Return (X, Y) of the center of cell containing provided text 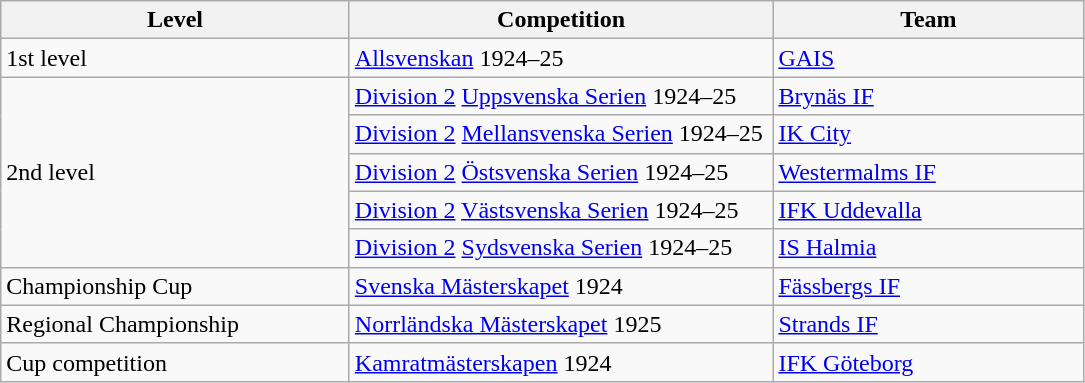
Kamratmästerskapen 1924 (561, 362)
IFK Uddevalla (928, 210)
1st level (176, 58)
Championship Cup (176, 286)
IK City (928, 134)
Division 2 Uppsvenska Serien 1924–25 (561, 96)
Allsvenskan 1924–25 (561, 58)
Westermalms IF (928, 172)
Division 2 Östsvenska Serien 1924–25 (561, 172)
Team (928, 20)
Competition (561, 20)
Fässbergs IF (928, 286)
Brynäs IF (928, 96)
Division 2 Mellansvenska Serien 1924–25 (561, 134)
GAIS (928, 58)
2nd level (176, 172)
Regional Championship (176, 324)
Cup competition (176, 362)
Norrländska Mästerskapet 1925 (561, 324)
Division 2 Sydsvenska Serien 1924–25 (561, 248)
Level (176, 20)
IFK Göteborg (928, 362)
Strands IF (928, 324)
IS Halmia (928, 248)
Division 2 Västsvenska Serien 1924–25 (561, 210)
Svenska Mästerskapet 1924 (561, 286)
